Scan for the cell matching the given text and deliver its [x, y] coordinate at center. 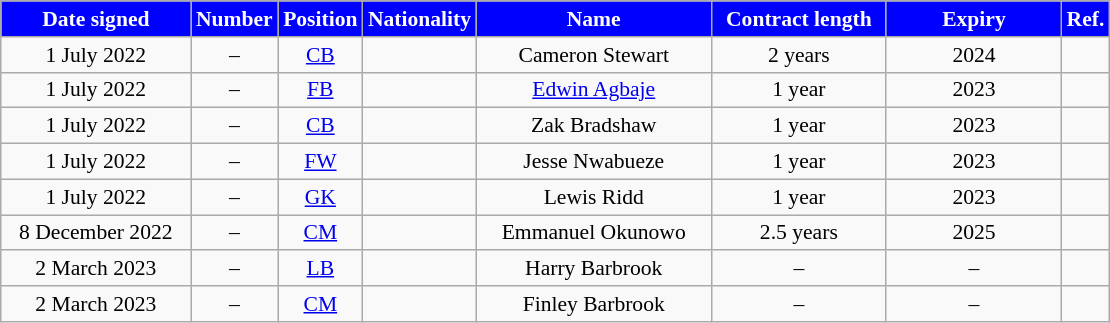
LB [320, 269]
Jesse Nwabueze [594, 162]
8 December 2022 [96, 233]
Nationality [420, 19]
Position [320, 19]
2.5 years [798, 233]
Number [234, 19]
Cameron Stewart [594, 55]
Ref. [1086, 19]
Zak Bradshaw [594, 126]
2024 [974, 55]
2025 [974, 233]
2 years [798, 55]
GK [320, 197]
FB [320, 90]
Contract length [798, 19]
Harry Barbrook [594, 269]
Lewis Ridd [594, 197]
Edwin Agbaje [594, 90]
Finley Barbrook [594, 304]
Expiry [974, 19]
Emmanuel Okunowo [594, 233]
Name [594, 19]
FW [320, 162]
Date signed [96, 19]
